Return the [X, Y] coordinate for the center point of the cell that contains the specified text.  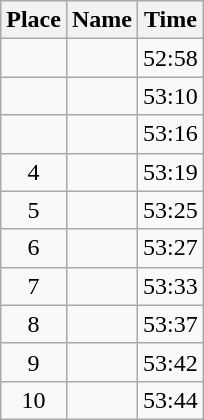
53:19 [170, 172]
53:44 [170, 400]
8 [34, 324]
9 [34, 362]
7 [34, 286]
53:33 [170, 286]
Place [34, 20]
52:58 [170, 58]
4 [34, 172]
53:25 [170, 210]
10 [34, 400]
6 [34, 248]
Name [102, 20]
53:27 [170, 248]
Time [170, 20]
53:42 [170, 362]
53:10 [170, 96]
53:37 [170, 324]
53:16 [170, 134]
5 [34, 210]
